Output the [x, y] coordinate of the center of the cell containing the given text.  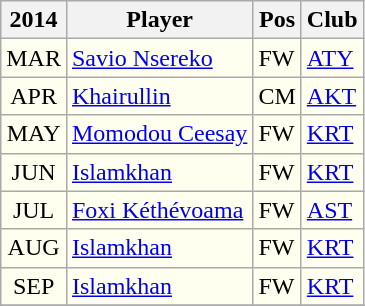
Foxi Kéthévoama [159, 210]
SEP [34, 286]
Pos [277, 20]
2014 [34, 20]
Player [159, 20]
AUG [34, 248]
AKT [332, 96]
JUN [34, 172]
Momodou Ceesay [159, 134]
AST [332, 210]
Savio Nsereko [159, 58]
ATY [332, 58]
Club [332, 20]
Khairullin [159, 96]
MAY [34, 134]
MAR [34, 58]
CM [277, 96]
JUL [34, 210]
APR [34, 96]
